Identify which cell holds the provided text, then report its [x, y] central coordinate. 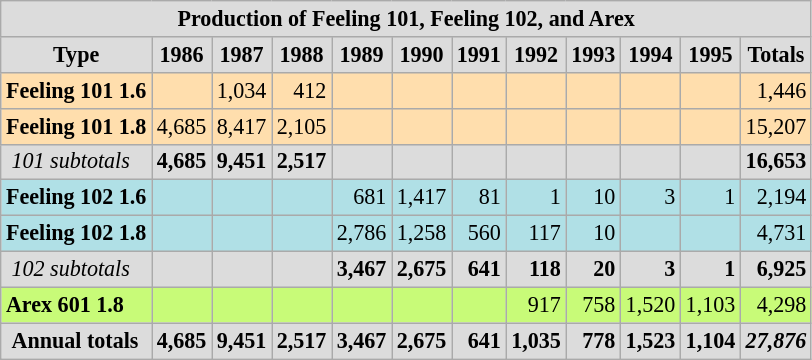
4,731 [776, 233]
1990 [422, 54]
1,034 [242, 90]
681 [362, 198]
1,446 [776, 90]
Feeling 102 1.8 [76, 233]
101 subtotals [76, 162]
Type [76, 54]
102 subtotals [76, 269]
1,417 [422, 198]
1995 [710, 54]
1987 [242, 54]
1,523 [650, 341]
Production of Feeling 101, Feeling 102, and Arex [406, 18]
4,298 [776, 305]
Totals [776, 54]
917 [536, 305]
Feeling 101 1.6 [76, 90]
758 [593, 305]
Arex 601 1.8 [76, 305]
778 [593, 341]
Annual totals [76, 341]
1988 [302, 54]
1,104 [710, 341]
412 [302, 90]
2,194 [776, 198]
1994 [650, 54]
2,786 [362, 233]
560 [479, 233]
Feeling 102 1.6 [76, 198]
1986 [182, 54]
117 [536, 233]
1,520 [650, 305]
27,876 [776, 341]
1993 [593, 54]
Feeling 101 1.8 [76, 126]
2,105 [302, 126]
1,035 [536, 341]
1992 [536, 54]
1989 [362, 54]
15,207 [776, 126]
81 [479, 198]
20 [593, 269]
6,925 [776, 269]
1991 [479, 54]
1,258 [422, 233]
8,417 [242, 126]
16,653 [776, 162]
118 [536, 269]
1,103 [710, 305]
